From the cell containing the given text, extract its center point as [x, y] coordinate. 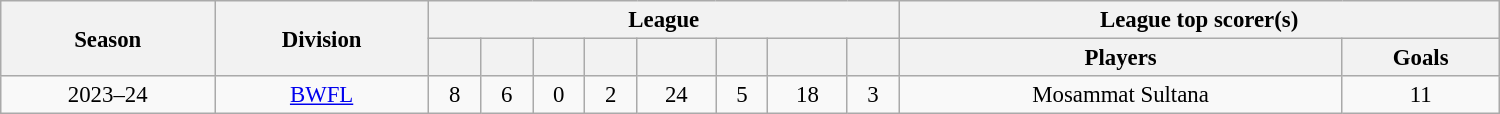
Division [322, 38]
5 [742, 95]
League top scorer(s) [1199, 20]
League [664, 20]
24 [676, 95]
0 [559, 95]
2023–24 [108, 95]
6 [507, 95]
11 [1420, 95]
Goals [1420, 58]
Players [1120, 58]
Season [108, 38]
BWFL [322, 95]
18 [808, 95]
8 [455, 95]
2 [611, 95]
3 [873, 95]
Mosammat Sultana [1120, 95]
